Find where the given text appears and provide that cell's center as (X, Y) coordinate. 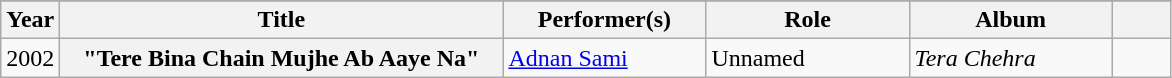
Performer(s) (604, 20)
Title (282, 20)
Album (1010, 20)
2002 (30, 58)
"Tere Bina Chain Mujhe Ab Aaye Na" (282, 58)
Tera Chehra (1010, 58)
Year (30, 20)
Adnan Sami (604, 58)
Unnamed (808, 58)
Role (808, 20)
